Find where the given text appears and provide that cell's center as [x, y] coordinate. 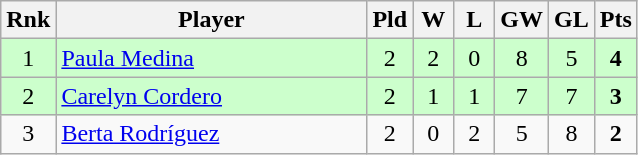
Carelyn Cordero [212, 96]
Berta Rodríguez [212, 134]
4 [616, 58]
Pld [390, 20]
Player [212, 20]
Rnk [28, 20]
Paula Medina [212, 58]
L [474, 20]
Pts [616, 20]
GW [522, 20]
W [434, 20]
GL [572, 20]
